Return (x, y) of the center of cell containing provided text 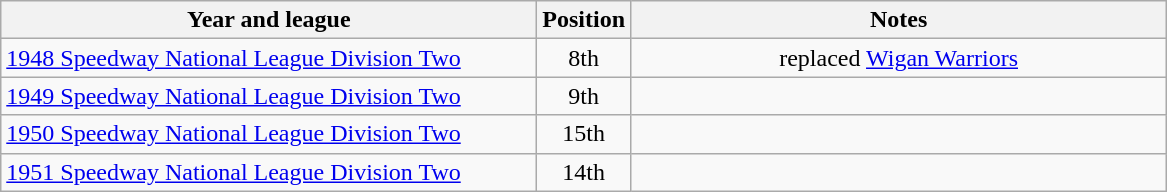
8th (584, 58)
Notes (899, 20)
9th (584, 96)
Year and league (269, 20)
Position (584, 20)
1949 Speedway National League Division Two (269, 96)
1951 Speedway National League Division Two (269, 172)
15th (584, 134)
14th (584, 172)
1948 Speedway National League Division Two (269, 58)
1950 Speedway National League Division Two (269, 134)
replaced Wigan Warriors (899, 58)
